Identify which cell holds the provided text, then report its [X, Y] central coordinate. 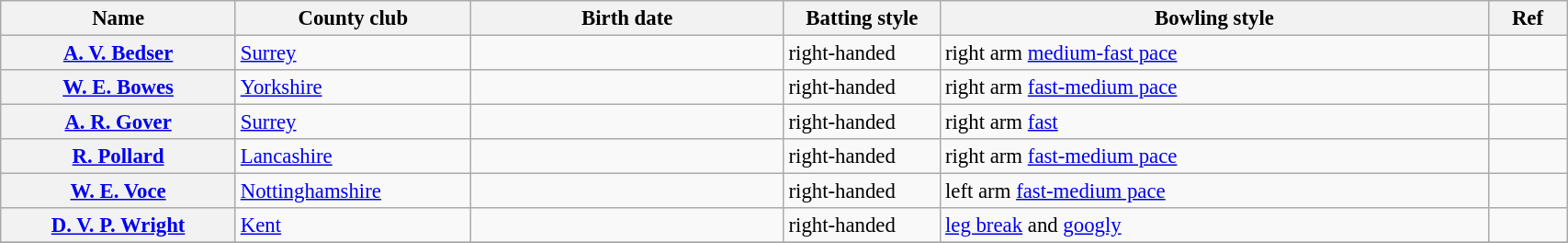
Bowling style [1214, 18]
D. V. P. Wright [118, 226]
County club [353, 18]
right arm medium-fast pace [1214, 53]
Lancashire [353, 156]
Yorkshire [353, 87]
Kent [353, 226]
Nottinghamshire [353, 191]
Birth date [626, 18]
Batting style [862, 18]
A. R. Gover [118, 122]
leg break and googly [1214, 226]
left arm fast-medium pace [1214, 191]
W. E. Voce [118, 191]
W. E. Bowes [118, 87]
A. V. Bedser [118, 53]
R. Pollard [118, 156]
Ref [1527, 18]
Name [118, 18]
right arm fast [1214, 122]
